Pinpoint the cell where the given text exists, returning its [X, Y] midpoint coordinate. 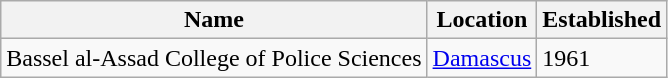
Location [482, 20]
Damascus [482, 58]
Name [214, 20]
1961 [602, 58]
Established [602, 20]
Bassel al-Assad College of Police Sciences [214, 58]
